Capture the cell that displays the provided text and extract its [X, Y] central coordinate. 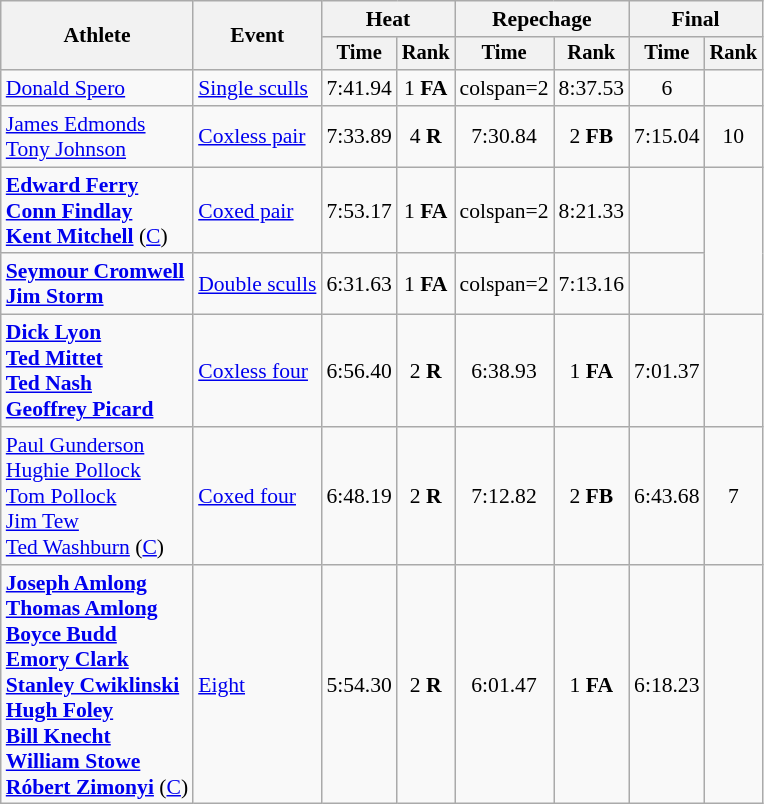
James EdmondsTony Johnson [97, 136]
7:13.16 [592, 284]
Repechage [542, 19]
6:48.19 [358, 496]
Coxed four [257, 496]
6:31.63 [358, 284]
Dick LyonTed MittetTed NashGeoffrey Picard [97, 371]
Single sculls [257, 88]
Event [257, 36]
7 [734, 496]
Final [696, 19]
Coxless pair [257, 136]
7:15.04 [666, 136]
7:30.84 [504, 136]
Athlete [97, 36]
10 [734, 136]
8:37.53 [592, 88]
7:12.82 [504, 496]
7:33.89 [358, 136]
7:53.17 [358, 210]
7:01.37 [666, 371]
4 R [426, 136]
Seymour CromwellJim Storm [97, 284]
Edward FerryConn FindlayKent Mitchell (C) [97, 210]
Double sculls [257, 284]
6:43.68 [666, 496]
Coxless four [257, 371]
Coxed pair [257, 210]
6:56.40 [358, 371]
Donald Spero [97, 88]
6 [666, 88]
Paul GundersonHughie PollockTom PollockJim TewTed Washburn (C) [97, 496]
6:38.93 [504, 371]
7:41.94 [358, 88]
8:21.33 [592, 210]
Heat [388, 19]
